Search for the cell housing the specified text and yield its (x, y) center coordinate. 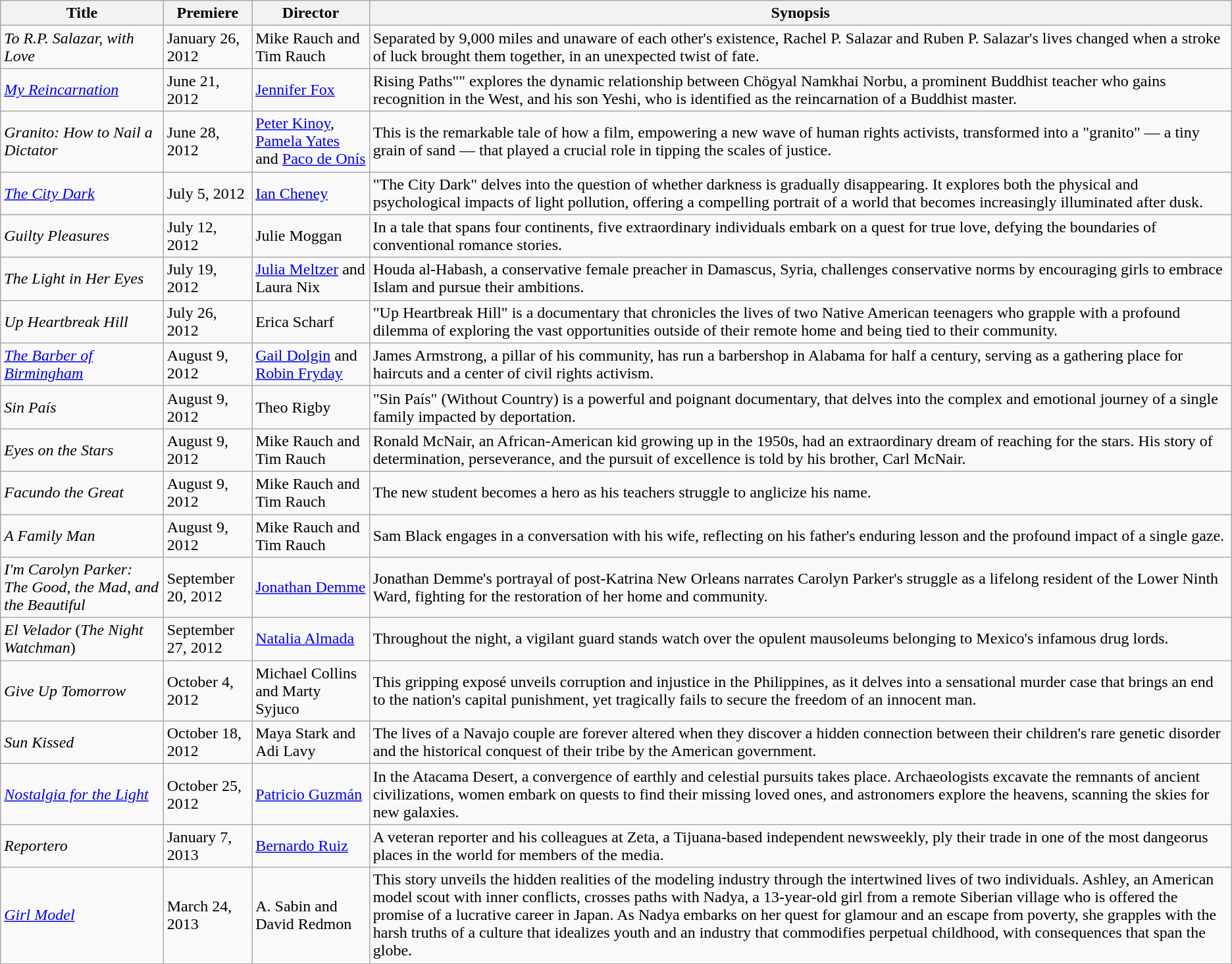
To R.P. Salazar, with Love (82, 47)
Julie Moggan (311, 236)
Granito: How to Nail a Dictator (82, 141)
June 21, 2012 (208, 89)
Sam Black engages in a conversation with his wife, reflecting on his father's enduring lesson and the profound impact of a single gaze. (800, 536)
Maya Stark and Adi Lavy (311, 742)
A Family Man (82, 536)
Ian Cheney (311, 193)
Director (311, 13)
Guilty Pleasures (82, 236)
The City Dark (82, 193)
I'm Carolyn Parker: The Good, the Mad, and the Beautiful (82, 588)
Peter Kinoy, Pamela Yates and Paco de Onís (311, 141)
March 24, 2013 (208, 915)
Erica Scharf (311, 321)
Throughout the night, a vigilant guard stands watch over the opulent mausoleums belonging to Mexico's infamous drug lords. (800, 640)
Michael Collins and Marty Syjuco (311, 691)
Title (82, 13)
June 28, 2012 (208, 141)
Nostalgia for the Light (82, 794)
A. Sabin and David Redmon (311, 915)
Premiere (208, 13)
September 27, 2012 (208, 640)
Bernardo Ruiz (311, 846)
July 19, 2012 (208, 279)
Facundo the Great (82, 492)
Patricio Guzmán (311, 794)
Theo Rigby (311, 407)
Jennifer Fox (311, 89)
Natalia Almada (311, 640)
July 5, 2012 (208, 193)
Reportero (82, 846)
Julia Meltzer and Laura Nix (311, 279)
My Reincarnation (82, 89)
Jonathan Demme (311, 588)
El Velador (The Night Watchman) (82, 640)
Synopsis (800, 13)
Girl Model (82, 915)
Sin País (82, 407)
July 26, 2012 (208, 321)
October 25, 2012 (208, 794)
Gail Dolgin and Robin Fryday (311, 365)
The new student becomes a hero as his teachers struggle to anglicize his name. (800, 492)
October 18, 2012 (208, 742)
Sun Kissed (82, 742)
January 7, 2013 (208, 846)
January 26, 2012 (208, 47)
Give Up Tomorrow (82, 691)
The Barber of Birmingham (82, 365)
July 12, 2012 (208, 236)
October 4, 2012 (208, 691)
Eyes on the Stars (82, 450)
Up Heartbreak Hill (82, 321)
The Light in Her Eyes (82, 279)
September 20, 2012 (208, 588)
